Pinpoint the cell where the given text exists, returning its (X, Y) midpoint coordinate. 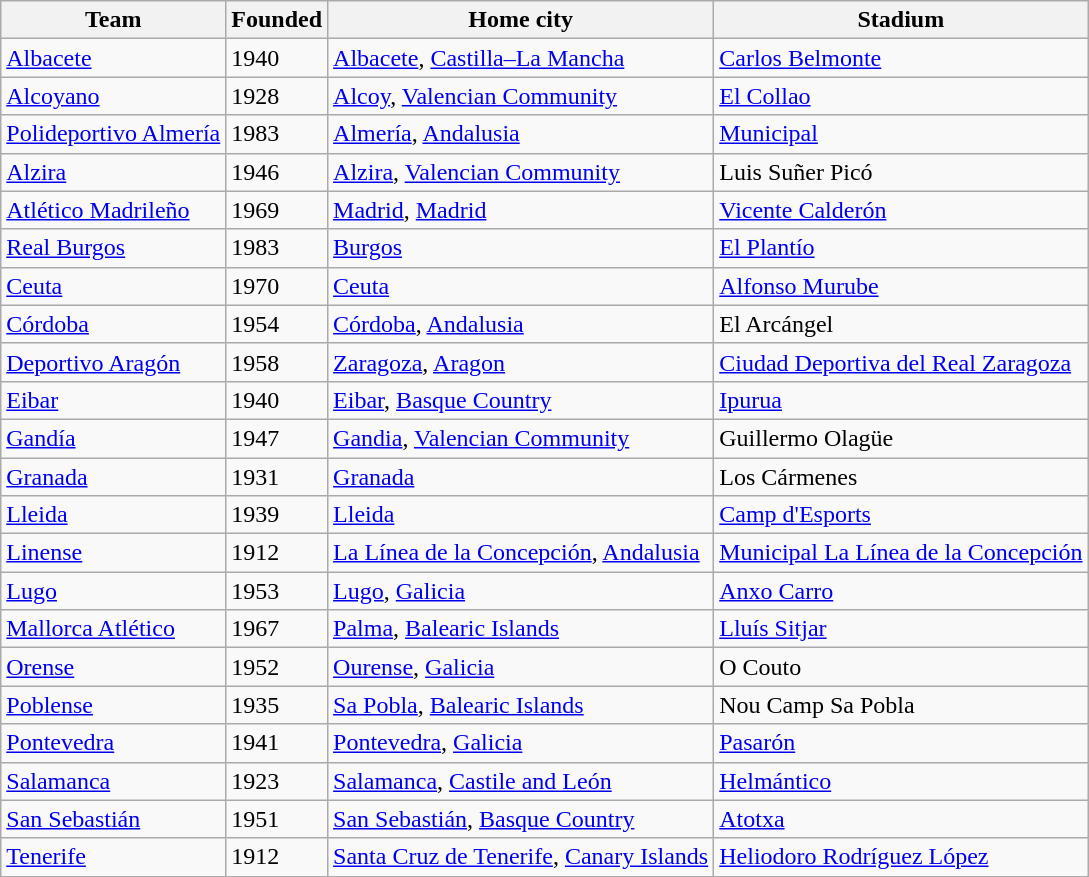
1954 (277, 324)
Orense (114, 667)
Albacete, Castilla–La Mancha (521, 58)
Alfonso Murube (901, 286)
1958 (277, 362)
Córdoba, Andalusia (521, 324)
San Sebastián, Basque Country (521, 819)
Zaragoza, Aragon (521, 362)
Camp d'Esports (901, 515)
Ourense, Galicia (521, 667)
Guillermo Olagüe (901, 438)
Alcoyano (114, 96)
Mallorca Atlético (114, 629)
1970 (277, 286)
Ciudad Deportiva del Real Zaragoza (901, 362)
San Sebastián (114, 819)
1931 (277, 477)
1928 (277, 96)
Los Cármenes (901, 477)
1947 (277, 438)
Carlos Belmonte (901, 58)
Eibar, Basque Country (521, 400)
Home city (521, 20)
Salamanca, Castile and León (521, 781)
El Collao (901, 96)
Pontevedra (114, 743)
O Couto (901, 667)
Alzira, Valencian Community (521, 172)
1951 (277, 819)
Lugo, Galicia (521, 591)
Alzira (114, 172)
El Arcángel (901, 324)
Burgos (521, 248)
Santa Cruz de Tenerife, Canary Islands (521, 857)
Founded (277, 20)
Gandia, Valencian Community (521, 438)
Tenerife (114, 857)
1935 (277, 705)
Deportivo Aragón (114, 362)
Lugo (114, 591)
1941 (277, 743)
Pasarón (901, 743)
Gandía (114, 438)
Almería, Andalusia (521, 134)
Municipal La Línea de la Concepción (901, 553)
Albacete (114, 58)
Team (114, 20)
Nou Camp Sa Pobla (901, 705)
Salamanca (114, 781)
Eibar (114, 400)
Atotxa (901, 819)
Ipurua (901, 400)
Vicente Calderón (901, 210)
1952 (277, 667)
Sa Pobla, Balearic Islands (521, 705)
Heliodoro Rodríguez López (901, 857)
Real Burgos (114, 248)
Alcoy, Valencian Community (521, 96)
Luis Suñer Picó (901, 172)
1967 (277, 629)
Municipal (901, 134)
1946 (277, 172)
Anxo Carro (901, 591)
1923 (277, 781)
El Plantío (901, 248)
Pontevedra, Galicia (521, 743)
Lluís Sitjar (901, 629)
1939 (277, 515)
Poblense (114, 705)
Polideportivo Almería (114, 134)
Stadium (901, 20)
Linense (114, 553)
1953 (277, 591)
Helmántico (901, 781)
Córdoba (114, 324)
Madrid, Madrid (521, 210)
La Línea de la Concepción, Andalusia (521, 553)
Atlético Madrileño (114, 210)
1969 (277, 210)
Palma, Balearic Islands (521, 629)
